Pinpoint the cell where the given text exists, returning its (X, Y) midpoint coordinate. 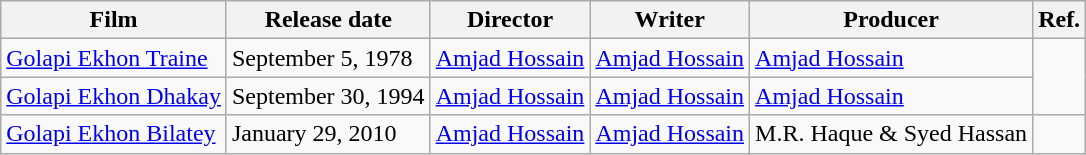
January 29, 2010 (328, 134)
Writer (670, 20)
Golapi Ekhon Traine (114, 58)
September 5, 1978 (328, 58)
Golapi Ekhon Bilatey (114, 134)
Director (510, 20)
Producer (892, 20)
September 30, 1994 (328, 96)
Golapi Ekhon Dhakay (114, 96)
M.R. Haque & Syed Hassan (892, 134)
Ref. (1060, 20)
Film (114, 20)
Release date (328, 20)
